Identify which cell holds the provided text, then report its [X, Y] central coordinate. 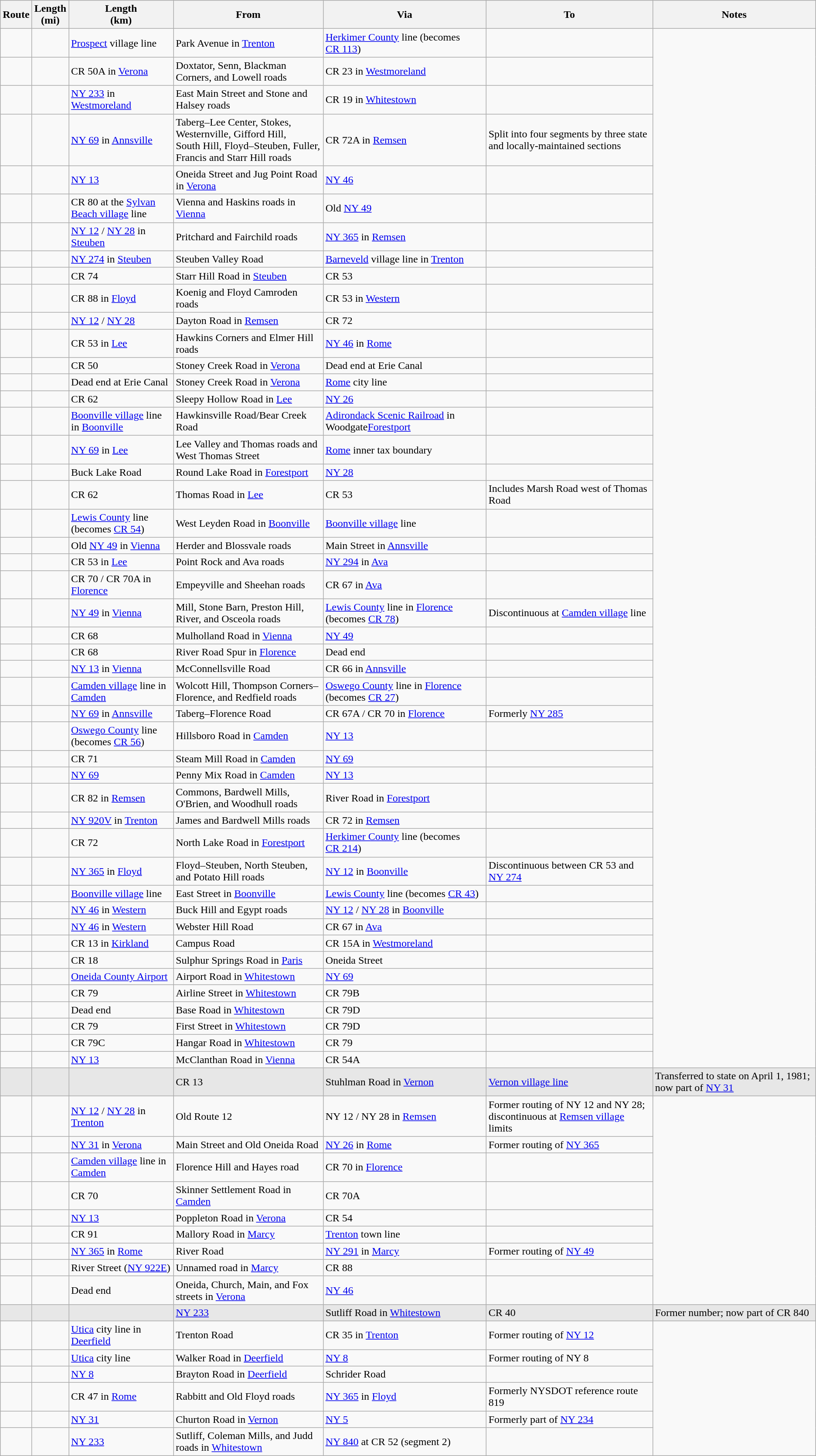
NY 49 [405, 635]
Length(mi) [50, 15]
NY 12 / NY 28 in Remsen [405, 1116]
CR 53 in Western [405, 298]
Doxtator, Senn, Blackman Corners, and Lowell roads [248, 72]
Airline Street in Whitestown [248, 993]
McConnellsville Road [248, 668]
NY 26 [405, 399]
Rome city line [405, 382]
Lewis County line in Florence (becomes CR 78) [405, 613]
Campus Road [248, 943]
Barneveld village line in Trenton [405, 259]
CR 72A in Remsen [405, 140]
Point Rock and Ava roads [248, 562]
Lewis County line (becomes CR 43) [405, 893]
Formerly NY 285 [569, 714]
McClanthan Road in Vienna [248, 1060]
Herkimer County line (becomes CR 113) [405, 43]
Steam Mill Road in Camden [248, 759]
CR 15A in Westmoreland [405, 943]
NY 12 in Boonville [405, 871]
CR 54 [405, 1218]
Notes [734, 15]
NY 233 in Westmoreland [121, 99]
Lee Valley and Thomas roads and West Thomas Street [248, 450]
Oneida, Church, Main, and Fox streets in Verona [248, 1290]
CR 70A [405, 1196]
CR 82 in Remsen [121, 798]
Oswego County line in Florence (becomes CR 27) [405, 691]
Length(km) [121, 15]
Airport Road in Whitestown [248, 976]
Koenig and Floyd Camroden roads [248, 298]
Empeyville and Sheehan roads [248, 584]
NY 5 [405, 1419]
Former routing of NY 49 [569, 1251]
Oneida Street and Jug Point Road in Verona [248, 180]
Taberg–Lee Center, Stokes, Westernville, Gifford Hill,South Hill, Floyd–Steuben, Fuller, Francis and Starr Hill roads [248, 140]
East Street in Boonville [248, 893]
River Road [248, 1251]
NY 840 at CR 52 (segment 2) [405, 1442]
River Road in Forestport [405, 798]
Penny Mix Road in Camden [248, 775]
Unnamed road in Marcy [248, 1268]
Mallory Road in Marcy [248, 1234]
NY 49 in Vienna [121, 613]
First Street in Whitestown [248, 1026]
Former routing of NY 8 [569, 1357]
Florence Hill and Hayes road [248, 1167]
Main Street and Old Oneida Road [248, 1145]
Oswego County line (becomes CR 56) [121, 736]
CR 70 [121, 1196]
Taberg–Florence Road [248, 714]
CR 40 [569, 1313]
West Leyden Road in Boonville [248, 523]
Old Route 12 [248, 1116]
CR 50 [121, 366]
Former number; now part of CR 840 [734, 1313]
CR 13 in Kirkland [121, 943]
Sleepy Hollow Road in Lee [248, 399]
CR 35 in Trenton [405, 1335]
Poppleton Road in Verona [248, 1218]
Former routing of NY 12 and NY 28; discontinuous at Remsen village limits [569, 1116]
Pritchard and Fairchild roads [248, 236]
NY 365 in Rome [121, 1251]
NY 28 [405, 472]
Buck Hill and Egypt roads [248, 910]
CR 23 in Westmoreland [405, 72]
NY 46 in Rome [405, 343]
Transferred to state on April 1, 1981; now part of NY 31 [734, 1082]
Skinner Settlement Road in Camden [248, 1196]
Via [405, 15]
Prospect village line [121, 43]
Sutliff Road in Whitestown [405, 1313]
Hangar Road in Whitestown [248, 1043]
Sutliff, Coleman Mills, and Judd roads in Whitestown [248, 1442]
Route [16, 15]
CR 47 in Rome [121, 1397]
NY 920V in Trenton [121, 820]
Old NY 49 in Vienna [121, 546]
Oneida Street [405, 960]
East Main Street and Stone and Halsey roads [248, 99]
Lewis County line (becomes CR 54) [121, 523]
Herder and Blossvale roads [248, 546]
Utica city line [121, 1357]
Formerly part of NY 234 [569, 1419]
Starr Hill Road in Steuben [248, 276]
Stuhlman Road in Vernon [405, 1082]
Sulphur Springs Road in Paris [248, 960]
CR 70 in Florence [405, 1167]
Churton Road in Vernon [248, 1419]
Round Lake Road in Forestport [248, 472]
Boonville village line in Boonville [121, 421]
CR 88 [405, 1268]
Buck Lake Road [121, 472]
North Lake Road in Forestport [248, 842]
Thomas Road in Lee [248, 494]
CR 50A in Verona [121, 72]
Formerly NYSDOT reference route 819 [569, 1397]
River Street (NY 922E) [121, 1268]
Discontinuous between CR 53 and NY 274 [569, 871]
CR 18 [121, 960]
CR 19 in Whitestown [405, 99]
Wolcott Hill, Thompson Corners–Florence, and Redfield roads [248, 691]
Main Street in Annsville [405, 546]
Commons, Bardwell Mills, O'Brien, and Woodhull roads [248, 798]
CR 88 in Floyd [121, 298]
Park Avenue in Trenton [248, 43]
Old NY 49 [405, 208]
Includes Marsh Road west of Thomas Road [569, 494]
Floyd–Steuben, North Steuben, and Potato Hill roads [248, 871]
NY 274 in Steuben [121, 259]
Discontinuous at Camden village line [569, 613]
Steuben Valley Road [248, 259]
CR 91 [121, 1234]
NY 26 in Rome [405, 1145]
Rome inner tax boundary [405, 450]
NY 31 in Verona [121, 1145]
Oneida County Airport [121, 976]
Rabbitt and Old Floyd roads [248, 1397]
CR 80 at the Sylvan Beach village line [121, 208]
CR 54A [405, 1060]
CR 70 / CR 70A in Florence [121, 584]
Hillsboro Road in Camden [248, 736]
Utica city line in Deerfield [121, 1335]
CR 71 [121, 759]
Dayton Road in Remsen [248, 321]
CR 72 in Remsen [405, 820]
NY 294 in Ava [405, 562]
CR 79C [121, 1043]
Vernon village line [569, 1082]
Herkimer County line (becomes CR 214) [405, 842]
NY 291 in Marcy [405, 1251]
Walker Road in Deerfield [248, 1357]
Vienna and Haskins roads in Vienna [248, 208]
Brayton Road in Deerfield [248, 1374]
NY 12 / NY 28 in Trenton [121, 1116]
Hawkins Corners and Elmer Hill roads [248, 343]
NY 13 in Vienna [121, 668]
Schrider Road [405, 1374]
Base Road in Whitestown [248, 1009]
Mill, Stone Barn, Preston Hill, River, and Osceola roads [248, 613]
Former routing of NY 365 [569, 1145]
NY 365 in Remsen [405, 236]
To [569, 15]
NY 12 / NY 28 [121, 321]
Hawkinsville Road/Bear Creek Road [248, 421]
Trenton Road [248, 1335]
NY 12 / NY 28 in Steuben [121, 236]
Mulholland Road in Vienna [248, 635]
CR 66 in Annsville [405, 668]
Trenton town line [405, 1234]
NY 69 in Lee [121, 450]
Split into four segments by three state and locally-maintained sections [569, 140]
Adirondack Scenic Railroad in WoodgateForestport [405, 421]
James and Bardwell Mills roads [248, 820]
CR 13 [248, 1082]
CR 74 [121, 276]
Former routing of NY 12 [569, 1335]
From [248, 15]
CR 79B [405, 993]
Webster Hill Road [248, 927]
NY 31 [121, 1419]
NY 12 / NY 28 in Boonville [405, 910]
River Road Spur in Florence [248, 652]
CR 67A / CR 70 in Florence [405, 714]
